Pinpoint the cell where the given text exists, returning its (x, y) midpoint coordinate. 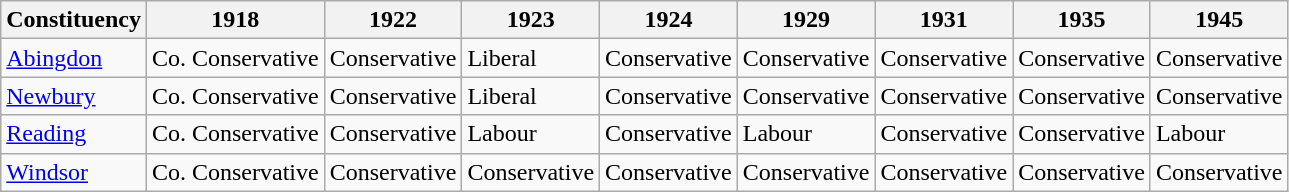
1931 (944, 20)
Abingdon (74, 58)
1923 (531, 20)
1929 (806, 20)
Newbury (74, 96)
1945 (1219, 20)
Constituency (74, 20)
1935 (1082, 20)
Reading (74, 134)
1924 (669, 20)
1918 (235, 20)
1922 (393, 20)
Windsor (74, 172)
